Return (x, y) of the center of cell containing provided text 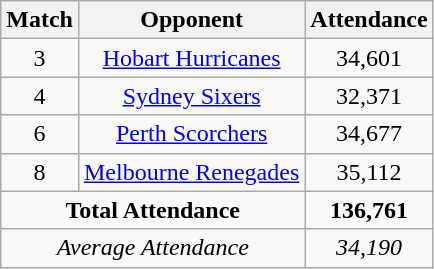
34,677 (369, 134)
Hobart Hurricanes (191, 58)
Perth Scorchers (191, 134)
Average Attendance (153, 248)
4 (40, 96)
Melbourne Renegades (191, 172)
Match (40, 20)
35,112 (369, 172)
Sydney Sixers (191, 96)
34,190 (369, 248)
32,371 (369, 96)
8 (40, 172)
34,601 (369, 58)
Opponent (191, 20)
136,761 (369, 210)
6 (40, 134)
3 (40, 58)
Attendance (369, 20)
Total Attendance (153, 210)
